Search for the cell housing the specified text and yield its (X, Y) center coordinate. 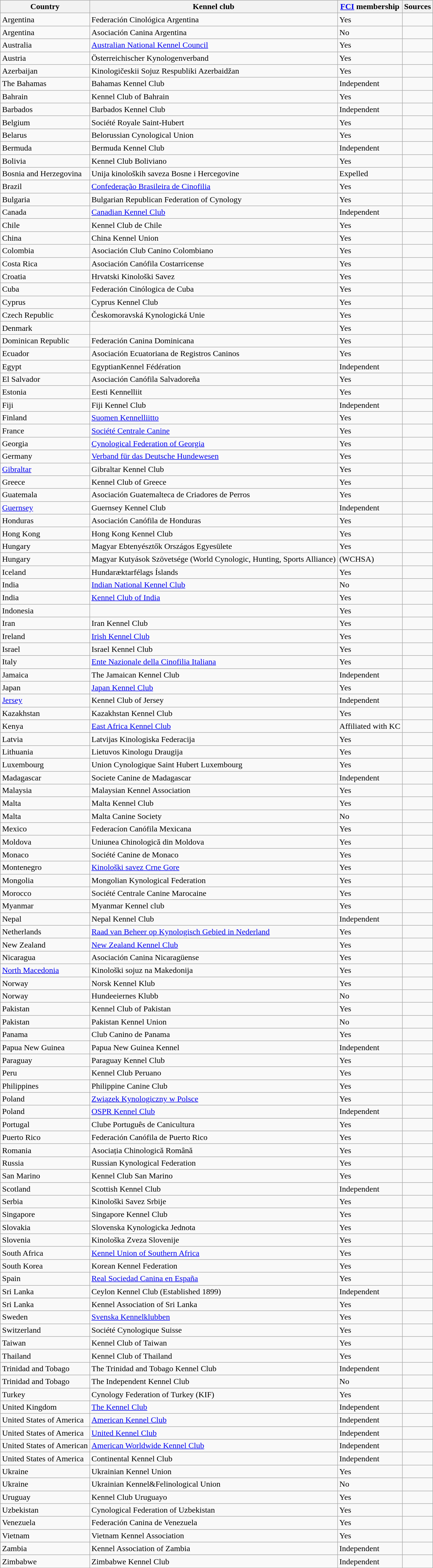
Ceylon Kennel Club (Established 1899) (214, 1292)
Union Cynologique Saint Hubert Luxembourg (214, 765)
Bosnia and Herzegovina (45, 174)
Iceland (45, 572)
Singapore (45, 1215)
Société Royale Saint-Hubert (214, 122)
Costa Rica (45, 264)
Slovakia (45, 1227)
North Macedonia (45, 970)
Unija kinoloških saveza Bosne i Hercegovine (214, 174)
Bahamas Kennel Club (214, 84)
Montenegro (45, 868)
Philippine Canine Club (214, 1086)
Belorussian Cynological Union (214, 135)
Jamaica (45, 675)
Czech Republic (45, 315)
Egypt (45, 366)
Russia (45, 1163)
Real Sociedad Canina en España (214, 1279)
(WCHSA) (370, 559)
Russian Kynological Federation (214, 1163)
Australian National Kennel Council (214, 45)
Spain (45, 1279)
Cynology Federation of Turkey (KIF) (214, 1394)
Philippines (45, 1086)
Norsk Kennel Klub (214, 983)
The Jamaican Kennel Club (214, 675)
Mongolian Kynological Federation (214, 880)
Finland (45, 418)
EgyptianKennel Fédération (214, 366)
Hundeeiernes Klubb (214, 996)
Asociación Canina Nicaragüense (214, 957)
The Kennel Club (214, 1407)
San Marino (45, 1176)
Croatia (45, 276)
Kennel Club of Thailand (214, 1356)
Ireland (45, 636)
Germany (45, 456)
Italy (45, 662)
Scotland (45, 1189)
Kennel Association of Sri Lanka (214, 1304)
El Salvador (45, 379)
Nicaragua (45, 957)
Magyar Ebtenyésztők Országos Egyesülete (214, 546)
Malaysia (45, 791)
Bahrain (45, 97)
Netherlands (45, 932)
Irish Kennel Club (214, 636)
Kennel Club of Jersey (214, 700)
Sources (417, 7)
Uzbekistan (45, 1510)
Mexico (45, 829)
South Africa (45, 1253)
Taiwan (45, 1343)
Clube Português de Canicultura (214, 1124)
Cyprus (45, 302)
Japan (45, 688)
Kennel Club Peruano (214, 1073)
China (45, 238)
Azerbaijan (45, 71)
Slovenska Kynologicka Jednota (214, 1227)
Kennel Club San Marino (214, 1176)
Kennel Club Uruguayo (214, 1497)
Affiliated with KC (370, 726)
Nepal Kennel Club (214, 919)
The Independent Kennel Club (214, 1381)
Paraguay Kennel Club (214, 1060)
Zambia (45, 1548)
Bulgaria (45, 200)
Gibraltar (45, 469)
Barbados Kennel Club (214, 109)
Bermuda (45, 148)
Asociación Guatemalteca de Criadores de Perros (214, 495)
Panama (45, 1035)
Estonia (45, 392)
Société Canine de Monaco (214, 855)
Israel Kennel Club (214, 649)
Greece (45, 482)
Société Centrale Canine Marocaine (214, 893)
New Zealand Kennel Club (214, 945)
Country (45, 7)
Singapore Kennel Club (214, 1215)
Slovenia (45, 1240)
Gibraltar Kennel Club (214, 469)
Societe Canine de Madagascar (214, 777)
United Kennel Club (214, 1433)
Thailand (45, 1356)
Dominican Republic (45, 341)
OSPR Kennel Club (214, 1112)
Federación Canina de Venezuela (214, 1523)
Luxembourg (45, 765)
Kazakhstan (45, 713)
Malta Canine Society (214, 816)
Kennel Club de Chile (214, 225)
Kinološki savez Crne Gore (214, 868)
Kinološki sojuz na Makedonija (214, 970)
United Kingdom (45, 1407)
Kinologičeskii Sojuz Respubliki Azerbaidžan (214, 71)
Zimbabwe Kennel Club (214, 1561)
Portugal (45, 1124)
Colombia (45, 251)
Lithuania (45, 752)
Indonesia (45, 611)
Switzerland (45, 1330)
American Worldwide Kennel Club (214, 1446)
Chile (45, 225)
Magyar Kutyások Szövetsége (World Cynologic, Hunting, Sports Alliance) (214, 559)
Kennel club (214, 7)
Svenska Kennelklubben (214, 1317)
Kennel Club of Pakistan (214, 1009)
Federacíon Canófila Mexicana (214, 829)
Suomen Kennelliitto (214, 418)
Uniunea Chinologică din Moldova (214, 842)
Kennel Club of Greece (214, 482)
Iran (45, 623)
Kennel Club of Bahrain (214, 97)
Raad van Beheer op Kynologisch Gebied in Nederland (214, 932)
South Korea (45, 1266)
France (45, 431)
Ente Nazionale della Cinofilia Italiana (214, 662)
Paraguay (45, 1060)
Cynological Federation of Uzbekistan (214, 1510)
Latvijas Kinologiska Federacija (214, 739)
Vietnam (45, 1536)
Kinološki Savez Srbije (214, 1202)
Bermuda Kennel Club (214, 148)
Federación Cinólogica de Cuba (214, 289)
Barbados (45, 109)
Mongolia (45, 880)
Fiji Kennel Club (214, 405)
Kennel Union of Southern Africa (214, 1253)
Guernsey (45, 508)
Hrvatski Kinološki Savez (214, 276)
Hong Kong Kennel Club (214, 533)
Kennel Club of Taiwan (214, 1343)
East Africa Kennel Club (214, 726)
Puerto Rico (45, 1137)
The Bahamas (45, 84)
Latvia (45, 739)
Fiji (45, 405)
Lietuvos Kinologu Draugija (214, 752)
Bolivia (45, 161)
Pakistan Kennel Union (214, 1022)
The Trinidad and Tobago Kennel Club (214, 1368)
Asociación Canófila Costarricense (214, 264)
Jersey (45, 700)
Federación Canófila de Puerto Rico (214, 1137)
Kennel Club Boliviano (214, 161)
Österreichischer Kynologenverband (214, 58)
FCI membership (370, 7)
Belarus (45, 135)
Moldova (45, 842)
Scottish Kennel Club (214, 1189)
Ukrainian Kennel&Felinological Union (214, 1484)
Uruguay (45, 1497)
Japan Kennel Club (214, 688)
Israel (45, 649)
Asociación Canófila Salvadoreña (214, 379)
Cynological Federation of Georgia (214, 444)
Asociación Canina Argentina (214, 32)
Honduras (45, 521)
New Zealand (45, 945)
Związek Kynologiczny w Polsce (214, 1099)
Federación Cinológica Argentina (214, 20)
Australia (45, 45)
Continental Kennel Club (214, 1459)
Georgia (45, 444)
Société Centrale Canine (214, 431)
Kinološka Zveza Slovenije (214, 1240)
Société Cynologique Suisse (214, 1330)
Monaco (45, 855)
Hong Kong (45, 533)
American Kennel Club (214, 1420)
Asociación Canófila de Honduras (214, 521)
Venezuela (45, 1523)
Myanmar (45, 906)
Club Canino de Panama (214, 1035)
Kennel Club of India (214, 598)
Confederação Brasileira de Cinofilia (214, 187)
Canada (45, 212)
Sweden (45, 1317)
Korean Kennel Federation (214, 1266)
Ecuador (45, 353)
Českomoravská Kynologická Unie (214, 315)
Asociación Club Canino Colombiano (214, 251)
Zimbabwe (45, 1561)
Romania (45, 1150)
Guernsey Kennel Club (214, 508)
Madagascar (45, 777)
Myanmar Kennel club (214, 906)
Guatemala (45, 495)
Kennel Association of Zambia (214, 1548)
Austria (45, 58)
China Kennel Union (214, 238)
Turkey (45, 1394)
Brazil (45, 187)
Ukrainian Kennel Union (214, 1471)
Asociación Ecuatoriana de Registros Caninos (214, 353)
Asociația Chinologică Română (214, 1150)
Verband für das Deutsche Hundewesen (214, 456)
Malta Kennel Club (214, 803)
Canadian Kennel Club (214, 212)
Eesti Kennelliit (214, 392)
Federación Canina Dominicana (214, 341)
Cyprus Kennel Club (214, 302)
Serbia (45, 1202)
United States of American (45, 1446)
Peru (45, 1073)
Bulgarian Republican Federation of Cynology (214, 200)
Expelled (370, 174)
Morocco (45, 893)
Nepal (45, 919)
Iran Kennel Club (214, 623)
Papua New Guinea Kennel (214, 1047)
Kenya (45, 726)
Kazakhstan Kennel Club (214, 713)
Cuba (45, 289)
Malaysian Kennel Association (214, 791)
Vietnam Kennel Association (214, 1536)
Papua New Guinea (45, 1047)
Belgium (45, 122)
Hundaræktarfélags Íslands (214, 572)
Indian National Kennel Club (214, 585)
Denmark (45, 328)
